Pinpoint the cell where the given text exists, returning its [x, y] midpoint coordinate. 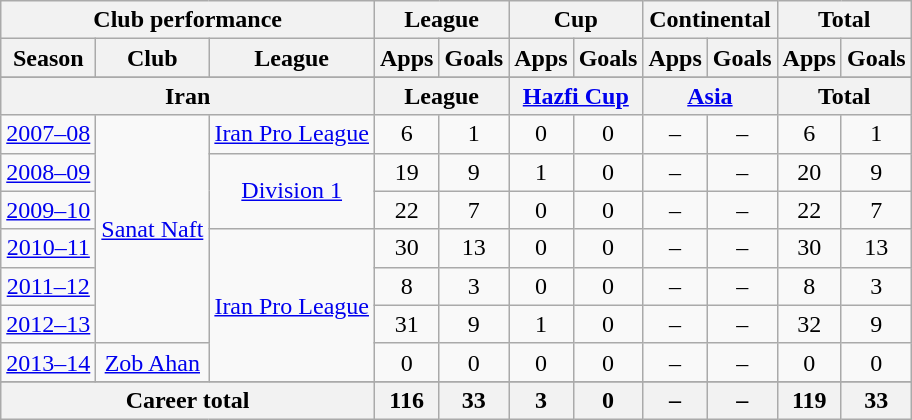
Season [48, 58]
32 [809, 324]
2013–14 [48, 362]
Iran [188, 96]
Cup [576, 20]
20 [809, 172]
31 [407, 324]
2007–08 [48, 134]
2008–09 [48, 172]
19 [407, 172]
Club [152, 58]
Continental [710, 20]
119 [809, 400]
Division 1 [292, 191]
Club performance [188, 20]
2010–11 [48, 248]
Career total [188, 400]
Sanat Naft [152, 229]
2009–10 [48, 210]
2012–13 [48, 324]
Zob Ahan [152, 362]
2011–12 [48, 286]
Hazfi Cup [576, 96]
Asia [710, 96]
116 [407, 400]
